Provide the [x, y] coordinate of the cell's center where the given text is located.  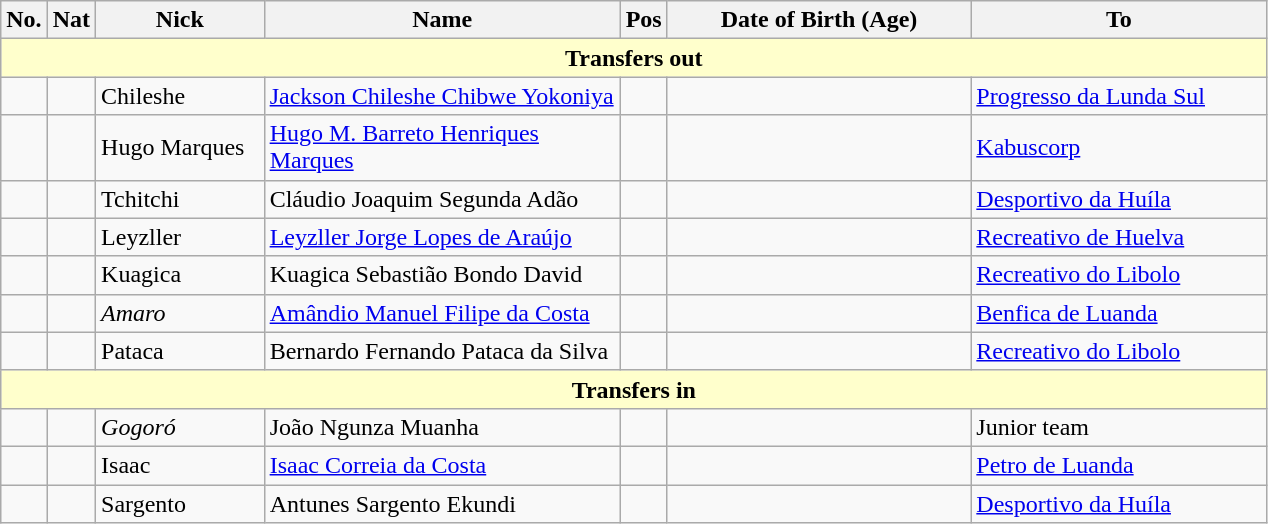
Antunes Sargento Ekundi [442, 503]
Kuagica Sebastião Bondo David [442, 275]
No. [24, 20]
To [1119, 20]
Petro de Luanda [1119, 465]
Bernardo Fernando Pataca da Silva [442, 351]
Pataca [180, 351]
Nat [71, 20]
Date of Birth (Age) [819, 20]
Kuagica [180, 275]
Progresso da Lunda Sul [1119, 96]
Gogoró [180, 427]
Leyzller Jorge Lopes de Araújo [442, 237]
Leyzller [180, 237]
Junior team [1119, 427]
Benfica de Luanda [1119, 313]
Hugo Marques [180, 148]
Jackson Chileshe Chibwe Yokoniya [442, 96]
Hugo M. Barreto Henriques Marques [442, 148]
Nick [180, 20]
Cláudio Joaquim Segunda Adão [442, 199]
Transfers out [634, 58]
Transfers in [634, 389]
Isaac Correia da Costa [442, 465]
Amândio Manuel Filipe da Costa [442, 313]
Name [442, 20]
Amaro [180, 313]
Recreativo de Huelva [1119, 237]
Sargento [180, 503]
Chileshe [180, 96]
Kabuscorp [1119, 148]
Pos [644, 20]
Tchitchi [180, 199]
João Ngunza Muanha [442, 427]
Isaac [180, 465]
